Detect which cell encompasses the target text, then output its [X, Y] center coordinate. 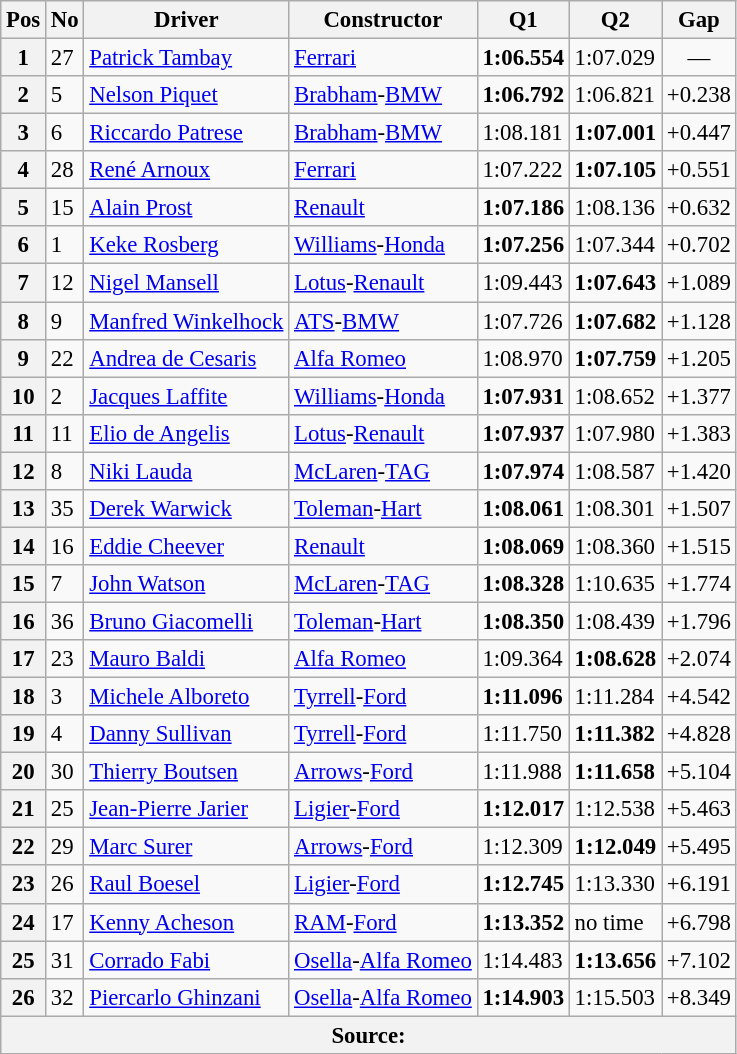
30 [65, 772]
+5.463 [700, 809]
Mauro Baldi [186, 659]
+1.507 [700, 509]
Gap [700, 20]
1:07.931 [523, 396]
Elio de Angelis [186, 433]
1:08.301 [615, 509]
19 [24, 734]
Niki Lauda [186, 471]
1:07.029 [615, 58]
Nelson Piquet [186, 95]
Marc Surer [186, 847]
+1.420 [700, 471]
+5.495 [700, 847]
1:08.181 [523, 133]
1:07.186 [523, 208]
1:08.970 [523, 358]
Corrado Fabi [186, 960]
1:08.587 [615, 471]
24 [24, 922]
36 [65, 621]
1:08.628 [615, 659]
Pos [24, 20]
Q2 [615, 20]
+1.774 [700, 584]
1:11.988 [523, 772]
1:07.937 [523, 433]
1:07.001 [615, 133]
10 [24, 396]
32 [65, 997]
1:12.017 [523, 809]
+0.551 [700, 170]
1:11.658 [615, 772]
35 [65, 509]
Alain Prost [186, 208]
1:08.439 [615, 621]
+1.205 [700, 358]
Jacques Laffite [186, 396]
No [65, 20]
+8.349 [700, 997]
Thierry Boutsen [186, 772]
1:09.364 [523, 659]
1:06.821 [615, 95]
1:11.096 [523, 697]
1:08.069 [523, 546]
1:08.360 [615, 546]
Kenny Acheson [186, 922]
+0.702 [700, 245]
Raul Boesel [186, 885]
+1.089 [700, 283]
13 [24, 509]
1:07.105 [615, 170]
1:07.759 [615, 358]
Source: [369, 1035]
+2.074 [700, 659]
+1.128 [700, 321]
1:13.330 [615, 885]
1:07.974 [523, 471]
Riccardo Patrese [186, 133]
Q1 [523, 20]
+0.447 [700, 133]
Eddie Cheever [186, 546]
+4.828 [700, 734]
1:08.328 [523, 584]
John Watson [186, 584]
29 [65, 847]
20 [24, 772]
18 [24, 697]
Danny Sullivan [186, 734]
Bruno Giacomelli [186, 621]
Nigel Mansell [186, 283]
1:07.643 [615, 283]
+0.238 [700, 95]
1:12.049 [615, 847]
+0.632 [700, 208]
1:14.483 [523, 960]
1:11.750 [523, 734]
1:08.061 [523, 509]
Michele Alboreto [186, 697]
+1.515 [700, 546]
Andrea de Cesaris [186, 358]
+5.104 [700, 772]
1:15.503 [615, 997]
+1.796 [700, 621]
1:06.792 [523, 95]
1:14.903 [523, 997]
1:08.350 [523, 621]
+4.542 [700, 697]
1:09.443 [523, 283]
1:08.652 [615, 396]
ATS-BMW [383, 321]
— [700, 58]
no time [615, 922]
Piercarlo Ghinzani [186, 997]
Derek Warwick [186, 509]
1:07.980 [615, 433]
+6.191 [700, 885]
Patrick Tambay [186, 58]
28 [65, 170]
1:10.635 [615, 584]
31 [65, 960]
1:11.284 [615, 697]
1:07.344 [615, 245]
Constructor [383, 20]
+7.102 [700, 960]
1:12.745 [523, 885]
1:13.352 [523, 922]
René Arnoux [186, 170]
1:12.309 [523, 847]
+1.377 [700, 396]
Driver [186, 20]
1:07.256 [523, 245]
1:07.682 [615, 321]
Keke Rosberg [186, 245]
Manfred Winkelhock [186, 321]
27 [65, 58]
RAM-Ford [383, 922]
+1.383 [700, 433]
1:07.726 [523, 321]
1:08.136 [615, 208]
1:06.554 [523, 58]
14 [24, 546]
1:07.222 [523, 170]
21 [24, 809]
1:12.538 [615, 809]
Jean-Pierre Jarier [186, 809]
1:13.656 [615, 960]
+6.798 [700, 922]
1:11.382 [615, 734]
